Pinpoint the cell where the given text exists, returning its [X, Y] midpoint coordinate. 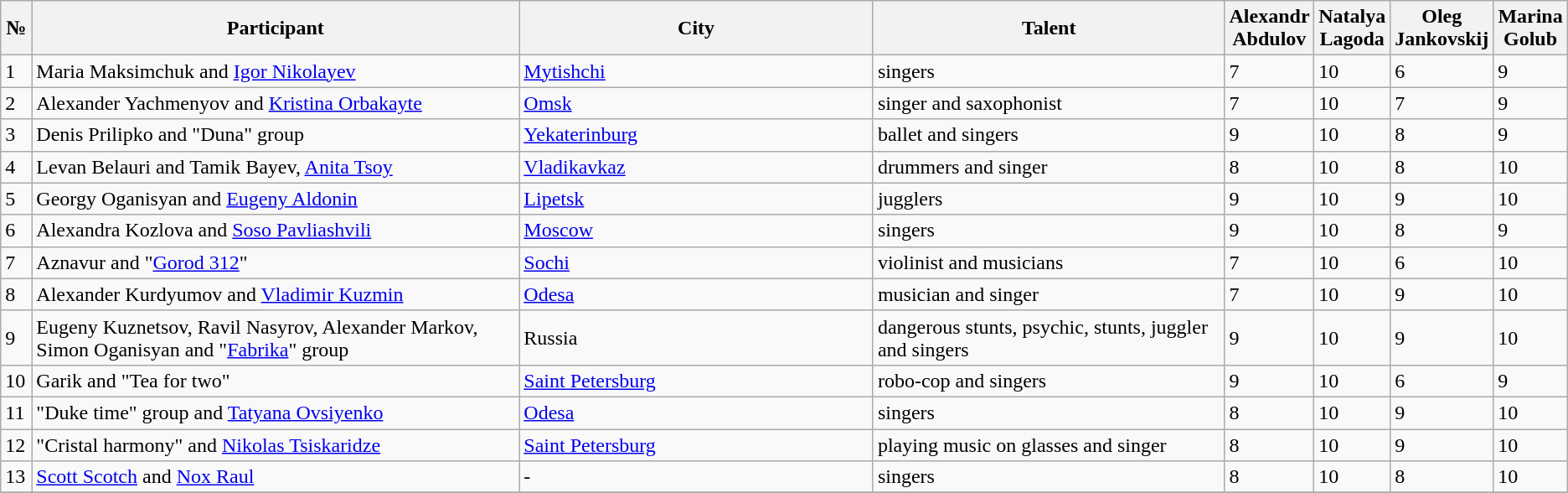
Moscow [697, 231]
Natalya Lagoda [1352, 29]
1 [17, 71]
musician and singer [1049, 294]
Eugeny Kuznetsov, Ravil Nasyrov, Alexander Markov, Simon Oganisyan and "Fabrika" group [276, 337]
Denis Prilipko and "Duna" group [276, 135]
Mytishchi [697, 71]
drummers and singer [1049, 167]
Levan Belauri and Tamik Bayev, Anita Tsoy [276, 167]
playing music on glasses and singer [1049, 445]
13 [17, 477]
City [697, 29]
jugglers [1049, 199]
"Duke time" group and Tatyana Ovsiyenko [276, 413]
12 [17, 445]
Aznavur and "Gorod 312" [276, 262]
Participant [276, 29]
Talent [1049, 29]
Sochi [697, 262]
Alexandr Abdulov [1270, 29]
Omsk [697, 103]
4 [17, 167]
violinist and musicians [1049, 262]
№ [17, 29]
Vladikavkaz [697, 167]
dangerous stunts, psychic, stunts, juggler and singers [1049, 337]
Lipetsk [697, 199]
Maria Maksimchuk and Igor Nikolayev [276, 71]
- [697, 477]
Alexander Yachmenyov and Kristina Orbakayte [276, 103]
ballet and singers [1049, 135]
singer and saxophonist [1049, 103]
Alexander Kurdyumov and Vladimir Kuzmin [276, 294]
Marina Golub [1530, 29]
Garik and "Tea for two" [276, 381]
2 [17, 103]
Yekaterinburg [697, 135]
Russia [697, 337]
11 [17, 413]
Oleg Jankovskij [1442, 29]
3 [17, 135]
Alexandra Kozlova and Soso Pavliashvili [276, 231]
Georgy Oganisyan and Eugeny Aldonin [276, 199]
robo-cop and singers [1049, 381]
"Cristal harmony" and Nikolas Tsiskaridze [276, 445]
5 [17, 199]
Scott Scotch and Nox Raul [276, 477]
